For the text-containing cell, return its midpoint in (x, y) coordinate format. 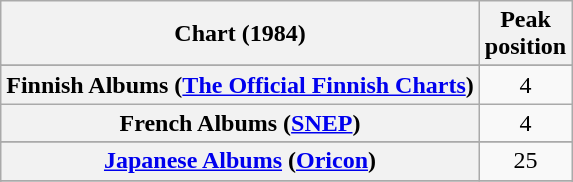
Finnish Albums (The Official Finnish Charts) (240, 85)
25 (525, 161)
French Albums (SNEP) (240, 123)
Japanese Albums (Oricon) (240, 161)
Peakposition (525, 34)
Chart (1984) (240, 34)
